Search for the cell housing the specified text and yield its [x, y] center coordinate. 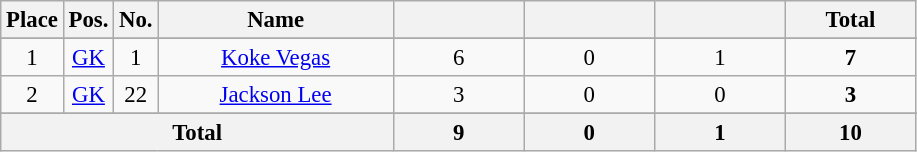
6 [458, 58]
7 [850, 58]
Koke Vegas [276, 58]
No. [136, 20]
Pos. [88, 20]
Name [276, 20]
10 [850, 133]
22 [136, 95]
9 [458, 133]
Jackson Lee [276, 95]
2 [32, 95]
Place [32, 20]
